Return (X, Y) of the center of cell containing provided text 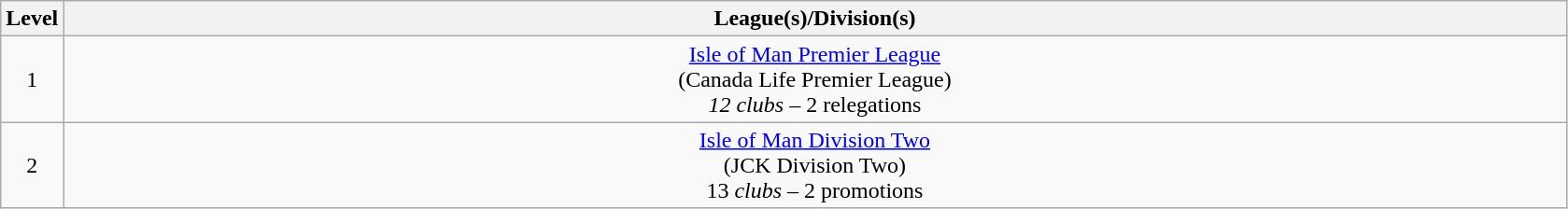
2 (32, 165)
1 (32, 79)
Level (32, 19)
Isle of Man Division Two(JCK Division Two)13 clubs – 2 promotions (814, 165)
Isle of Man Premier League(Canada Life Premier League)12 clubs – 2 relegations (814, 79)
League(s)/Division(s) (814, 19)
